For the text-containing cell, return its midpoint in (X, Y) coordinate format. 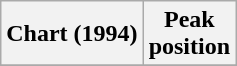
Chart (1994) (72, 34)
Peakposition (189, 34)
